Return [x, y] of the center of cell containing provided text 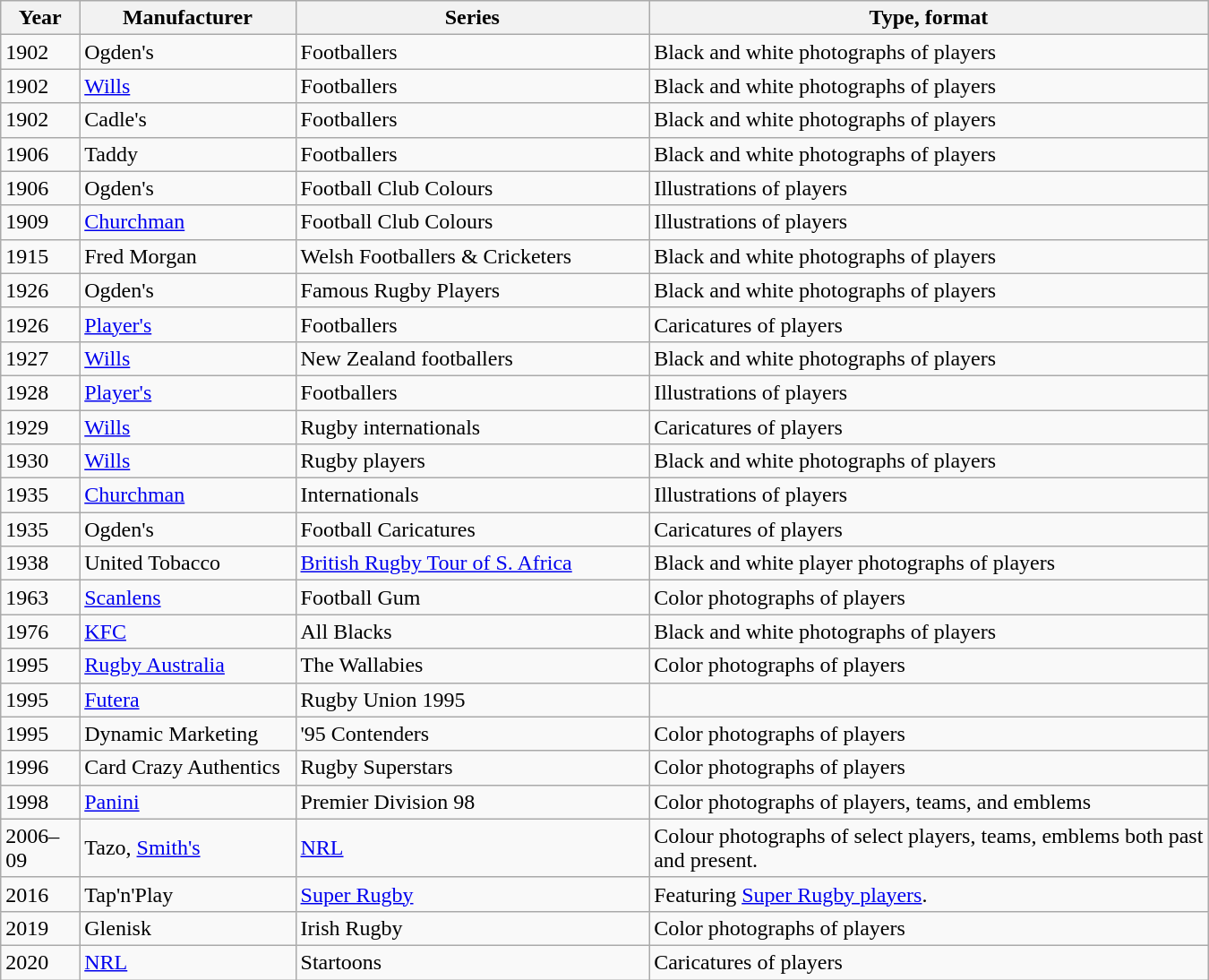
1938 [40, 563]
1928 [40, 392]
New Zealand footballers [473, 358]
1929 [40, 427]
1930 [40, 461]
Famous Rugby Players [473, 290]
Welsh Footballers & Cricketers [473, 256]
2006–09 [40, 847]
KFC [188, 632]
'95 Contenders [473, 734]
All Blacks [473, 632]
Rugby internationals [473, 427]
Startoons [473, 962]
Colour photographs of select players, teams, emblems both past and present. [930, 847]
Featuring Super Rugby players. [930, 894]
Rugby Australia [188, 666]
2016 [40, 894]
Football Gum [473, 597]
Fred Morgan [188, 256]
Super Rugby [473, 894]
Color photographs of players, teams, and emblems [930, 802]
1998 [40, 802]
1963 [40, 597]
British Rugby Tour of S. Africa [473, 563]
Tap'n'Play [188, 894]
Taddy [188, 154]
Manufacturer [188, 18]
The Wallabies [473, 666]
1927 [40, 358]
Rugby Superstars [473, 768]
2019 [40, 928]
1976 [40, 632]
Type, format [930, 18]
1909 [40, 222]
2020 [40, 962]
Card Crazy Authentics [188, 768]
Glenisk [188, 928]
Cadle's [188, 120]
1996 [40, 768]
Premier Division 98 [473, 802]
Futera [188, 700]
Year [40, 18]
Scanlens [188, 597]
1915 [40, 256]
Rugby players [473, 461]
Panini [188, 802]
Tazo, Smith's [188, 847]
Rugby Union 1995 [473, 700]
Series [473, 18]
Internationals [473, 495]
Irish Rugby [473, 928]
Black and white player photographs of players [930, 563]
Dynamic Marketing [188, 734]
Football Caricatures [473, 529]
United Tobacco [188, 563]
